Pinpoint the cell where the given text exists, returning its (x, y) midpoint coordinate. 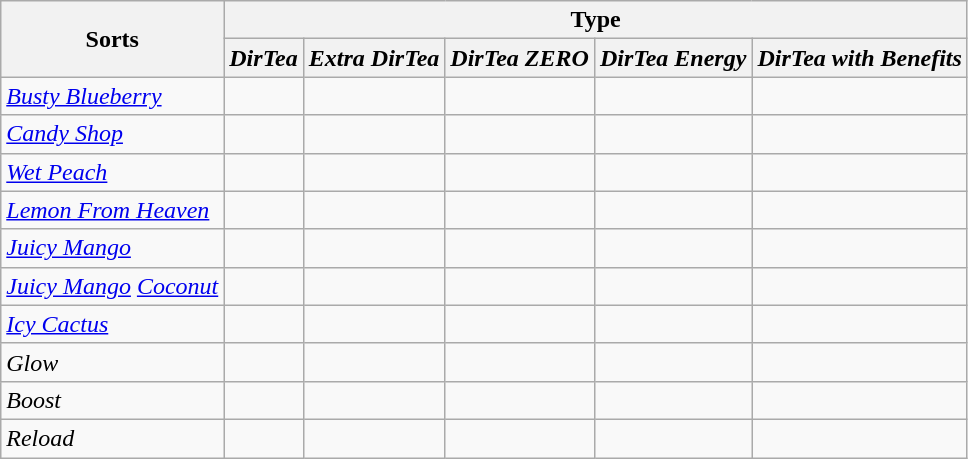
Icy Cactus (112, 324)
Boost (112, 400)
Busty Blueberry (112, 96)
Lemon From Heaven (112, 210)
Wet Peach (112, 172)
DirTea (264, 58)
Candy Shop (112, 134)
Juicy Mango Coconut (112, 286)
Type (596, 20)
Glow (112, 362)
Juicy Mango (112, 248)
DirTea with Benefits (860, 58)
Reload (112, 438)
DirTea ZERO (520, 58)
DirTea Energy (673, 58)
Extra DirTea (374, 58)
Sorts (112, 39)
